Locate the cell with the specified text and output its (X, Y) center coordinate. 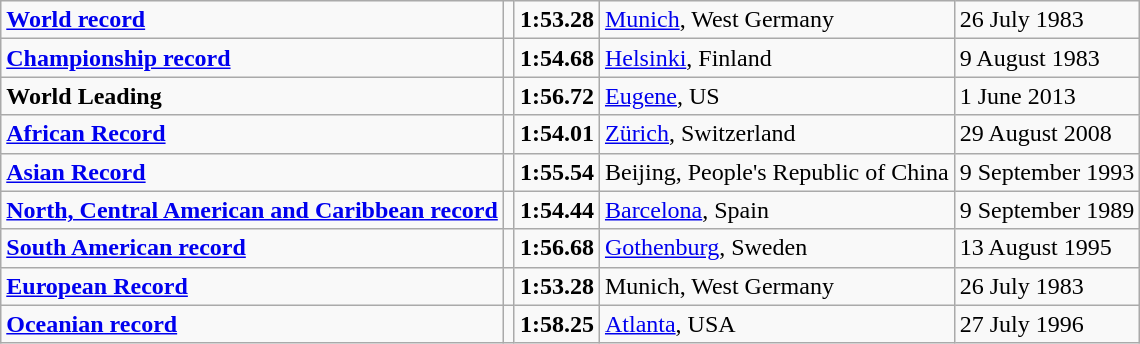
Gothenburg, Sweden (776, 248)
1 June 2013 (1047, 96)
Barcelona, Spain (776, 210)
1:56.68 (556, 248)
Zürich, Switzerland (776, 134)
European Record (252, 286)
29 August 2008 (1047, 134)
South American record (252, 248)
Helsinki, Finland (776, 58)
1:56.72 (556, 96)
Championship record (252, 58)
North, Central American and Caribbean record (252, 210)
9 September 1993 (1047, 172)
Eugene, US (776, 96)
1:58.25 (556, 324)
1:55.54 (556, 172)
Oceanian record (252, 324)
World Leading (252, 96)
1:54.44 (556, 210)
9 September 1989 (1047, 210)
9 August 1983 (1047, 58)
Atlanta, USA (776, 324)
13 August 1995 (1047, 248)
African Record (252, 134)
Beijing, People's Republic of China (776, 172)
1:54.68 (556, 58)
1:54.01 (556, 134)
27 July 1996 (1047, 324)
Asian Record (252, 172)
World record (252, 20)
